Provide the (X, Y) coordinate of the cell's center where the given text is located.  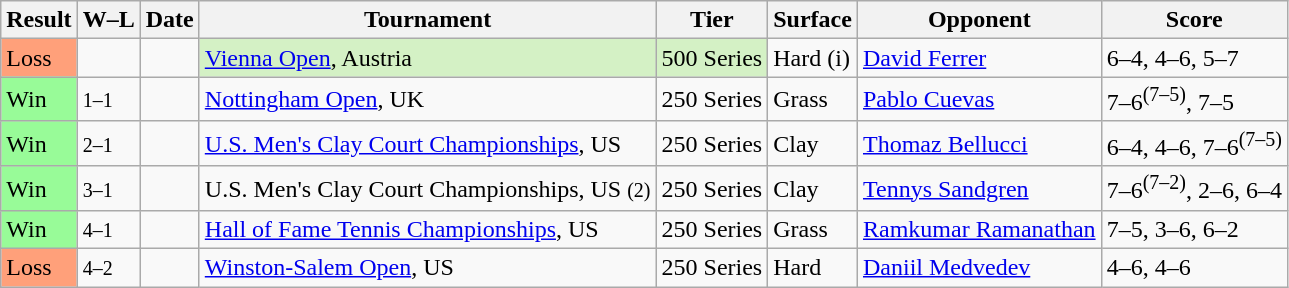
Tennys Sandgren (979, 188)
2–1 (108, 144)
6–4, 4–6, 5–7 (1194, 58)
Surface (813, 20)
Hall of Fame Tennis Championships, US (428, 230)
Tier (712, 20)
Nottingham Open, UK (428, 100)
Opponent (979, 20)
3–1 (108, 188)
500 Series (712, 58)
Date (170, 20)
Hard (i) (813, 58)
Score (1194, 20)
Thomaz Bellucci (979, 144)
Result (39, 20)
Pablo Cuevas (979, 100)
4–6, 4–6 (1194, 268)
Tournament (428, 20)
6–4, 4–6, 7–6(7–5) (1194, 144)
4–1 (108, 230)
Winston-Salem Open, US (428, 268)
Ramkumar Ramanathan (979, 230)
U.S. Men's Clay Court Championships, US (2) (428, 188)
David Ferrer (979, 58)
Vienna Open, Austria (428, 58)
U.S. Men's Clay Court Championships, US (428, 144)
Daniil Medvedev (979, 268)
4–2 (108, 268)
7–5, 3–6, 6–2 (1194, 230)
1–1 (108, 100)
Hard (813, 268)
7–6(7–2), 2–6, 6–4 (1194, 188)
W–L (108, 20)
7–6(7–5), 7–5 (1194, 100)
